Determine the (x, y) coordinate at the center of the cell enclosing the given text.  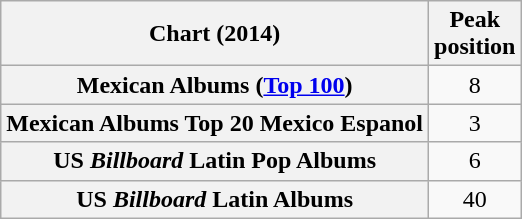
Chart (2014) (215, 34)
Peakposition (475, 34)
3 (475, 123)
Mexican Albums (Top 100) (215, 85)
Mexican Albums Top 20 Mexico Espanol (215, 123)
8 (475, 85)
40 (475, 199)
6 (475, 161)
US Billboard Latin Pop Albums (215, 161)
US Billboard Latin Albums (215, 199)
